Provide the (X, Y) coordinate of the cell's center where the given text is located.  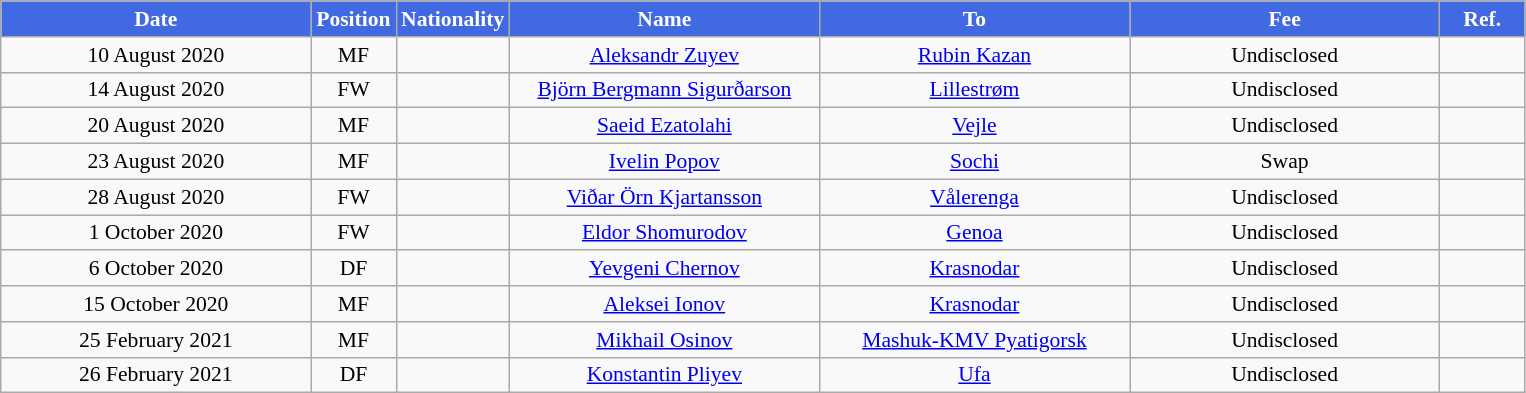
Vejle (974, 126)
Aleksandr Zuyev (664, 55)
Date (156, 19)
28 August 2020 (156, 197)
23 August 2020 (156, 162)
Lillestrøm (974, 90)
Yevgeni Chernov (664, 269)
25 February 2021 (156, 340)
To (974, 19)
Nationality (452, 19)
Konstantin Pliyev (664, 375)
Genoa (974, 233)
15 October 2020 (156, 304)
Ivelin Popov (664, 162)
Swap (1285, 162)
Björn Bergmann Sigurðarson (664, 90)
Rubin Kazan (974, 55)
10 August 2020 (156, 55)
20 August 2020 (156, 126)
Mikhail Osinov (664, 340)
Eldor Shomurodov (664, 233)
26 February 2021 (156, 375)
Saeid Ezatolahi (664, 126)
Fee (1285, 19)
Sochi (974, 162)
Position (354, 19)
Mashuk-KMV Pyatigorsk (974, 340)
Vålerenga (974, 197)
Name (664, 19)
14 August 2020 (156, 90)
1 October 2020 (156, 233)
Ufa (974, 375)
Viðar Örn Kjartansson (664, 197)
6 October 2020 (156, 269)
Aleksei Ionov (664, 304)
Ref. (1482, 19)
